From the cell containing the given text, extract its center point as [x, y] coordinate. 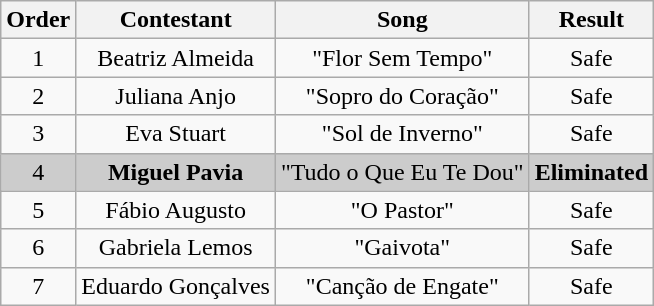
Eva Stuart [176, 134]
Eduardo Gonçalves [176, 286]
Eliminated [591, 172]
Song [402, 20]
2 [38, 96]
"Sopro do Coração" [402, 96]
Beatriz Almeida [176, 58]
Contestant [176, 20]
Order [38, 20]
3 [38, 134]
"Flor Sem Tempo" [402, 58]
"Tudo o Que Eu Te Dou" [402, 172]
Juliana Anjo [176, 96]
7 [38, 286]
1 [38, 58]
"O Pastor" [402, 210]
6 [38, 248]
Fábio Augusto [176, 210]
"Sol de Inverno" [402, 134]
"Gaivota" [402, 248]
"Canção de Engate" [402, 286]
5 [38, 210]
Miguel Pavia [176, 172]
Gabriela Lemos [176, 248]
4 [38, 172]
Result [591, 20]
